Search for the cell housing the specified text and yield its [X, Y] center coordinate. 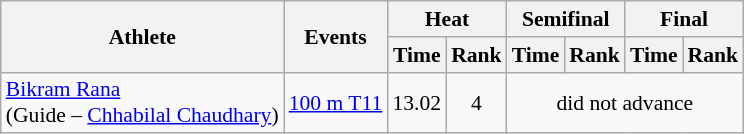
Heat [446, 19]
4 [476, 102]
Athlete [142, 36]
100 m T11 [336, 102]
Events [336, 36]
13.02 [416, 102]
did not advance [625, 102]
Final [684, 19]
Semifinal [566, 19]
Bikram Rana(Guide – Chhabilal Chaudhary) [142, 102]
